For the text-containing cell, return its midpoint in (x, y) coordinate format. 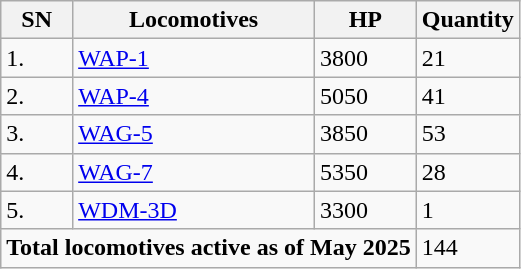
3850 (365, 134)
SN (37, 20)
53 (468, 134)
3. (37, 134)
1. (37, 58)
WAP-1 (194, 58)
WAG-7 (194, 172)
41 (468, 96)
Locomotives (194, 20)
2. (37, 96)
144 (468, 248)
WDM-3D (194, 210)
WAP-4 (194, 96)
28 (468, 172)
HP (365, 20)
1 (468, 210)
WAG-5 (194, 134)
Total locomotives active as of May 2025 (208, 248)
3300 (365, 210)
Quantity (468, 20)
5350 (365, 172)
3800 (365, 58)
21 (468, 58)
4. (37, 172)
5050 (365, 96)
5. (37, 210)
